Pinpoint the cell where the given text exists, returning its [x, y] midpoint coordinate. 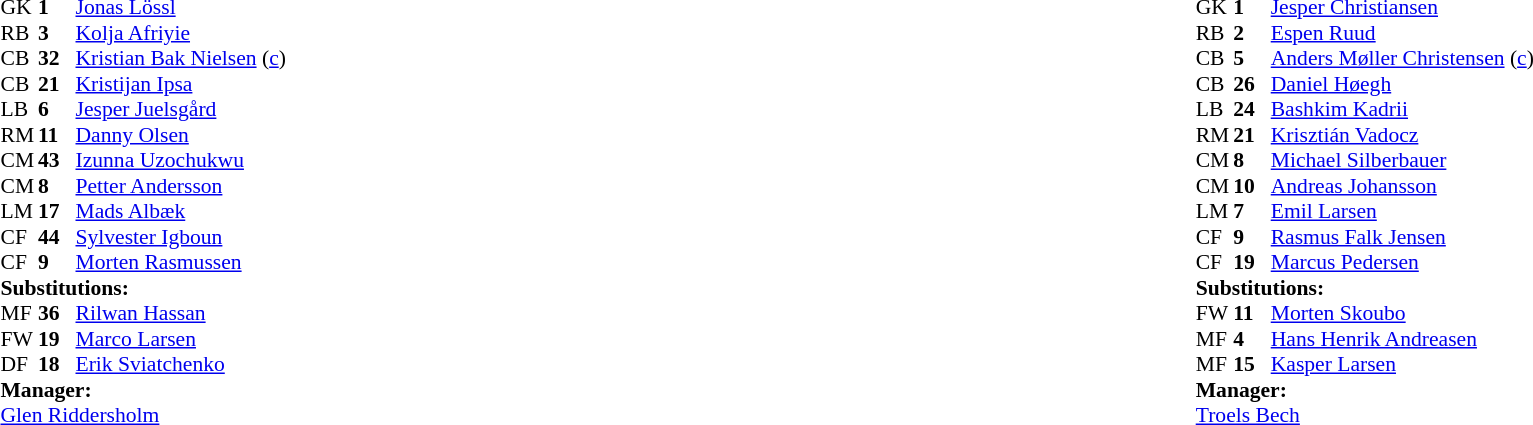
2 [1252, 33]
Erik Sviatchenko [181, 365]
43 [57, 161]
Jesper Juelsgård [181, 109]
Kristijan Ipsa [181, 84]
Sylvester Igboun [181, 237]
Petter Andersson [181, 186]
Substitutions: [142, 288]
4 [1252, 339]
32 [57, 59]
Danny Olsen [181, 135]
Morten Rasmussen [181, 263]
Izunna Uzochukwu [181, 161]
15 [1252, 365]
24 [1252, 109]
18 [57, 365]
Kolja Afriyie [181, 33]
6 [57, 109]
3 [57, 33]
10 [1252, 186]
17 [57, 211]
Manager: [142, 390]
26 [1252, 84]
36 [57, 313]
Rilwan Hassan [181, 313]
5 [1252, 59]
DF [19, 365]
Kristian Bak Nielsen (c) [181, 59]
Mads Albæk [181, 211]
Marco Larsen [181, 339]
7 [1252, 211]
44 [57, 237]
